Detect which cell encompasses the target text, then output its [x, y] center coordinate. 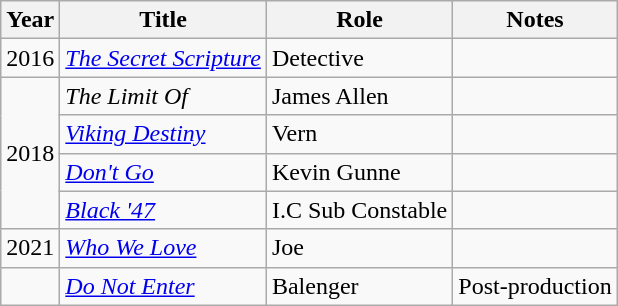
2021 [30, 248]
James Allen [359, 96]
2018 [30, 153]
Viking Destiny [164, 134]
Kevin Gunne [359, 172]
Notes [535, 20]
The Limit Of [164, 96]
Title [164, 20]
2016 [30, 58]
Don't Go [164, 172]
Black '47 [164, 210]
Balenger [359, 286]
Post-production [535, 286]
I.C Sub Constable [359, 210]
Detective [359, 58]
Joe [359, 248]
Year [30, 20]
Who We Love [164, 248]
The Secret Scripture [164, 58]
Role [359, 20]
Do Not Enter [164, 286]
Vern [359, 134]
